Find where the given text appears and provide that cell's center as (X, Y) coordinate. 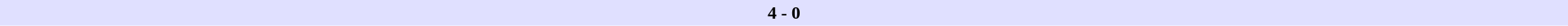
4 - 0 (784, 13)
